From the cell containing the given text, extract its center point as (X, Y) coordinate. 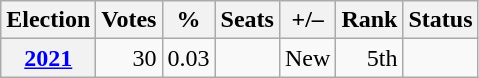
Rank (370, 20)
0.03 (188, 58)
+/– (307, 20)
% (188, 20)
5th (370, 58)
Votes (129, 20)
Seats (247, 20)
New (307, 58)
Election (48, 20)
Status (440, 20)
30 (129, 58)
2021 (48, 58)
